Find where the given text appears and provide that cell's center as (x, y) coordinate. 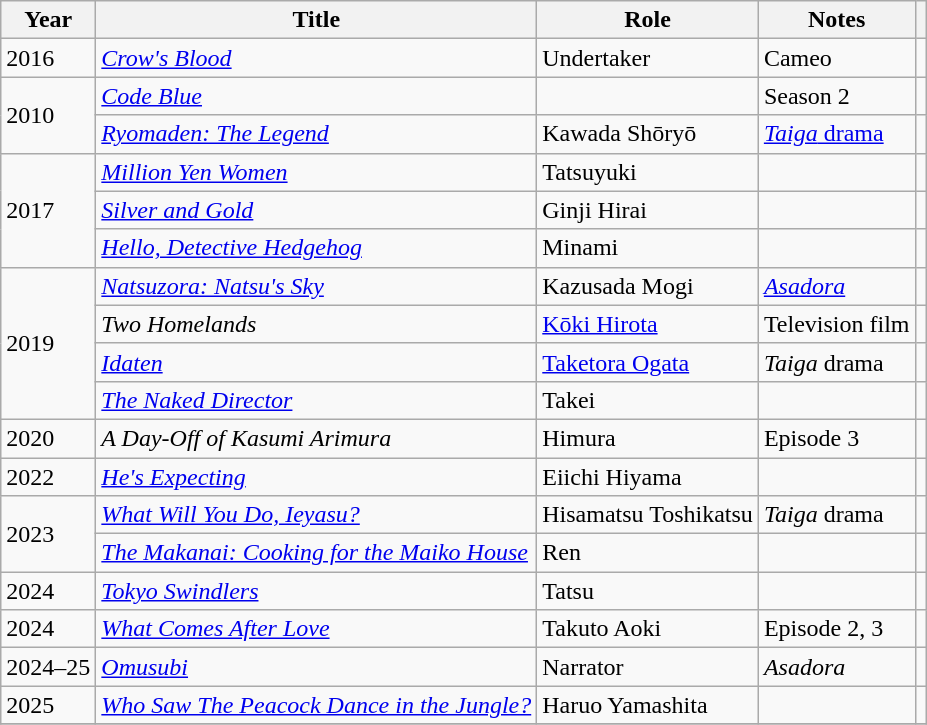
Kōki Hirota (648, 324)
Notes (836, 20)
2023 (48, 534)
Television film (836, 324)
2024–25 (48, 667)
The Makanai: Cooking for the Maiko House (316, 553)
Tatsu (648, 591)
Silver and Gold (316, 210)
Crow's Blood (316, 58)
Narrator (648, 667)
Ren (648, 553)
Role (648, 20)
2017 (48, 210)
Himura (648, 438)
Hisamatsu Toshikatsu (648, 515)
Code Blue (316, 96)
2022 (48, 477)
Idaten (316, 362)
Haruo Yamashita (648, 705)
Two Homelands (316, 324)
Kawada Shōryō (648, 134)
2025 (48, 705)
A Day-Off of Kasumi Arimura (316, 438)
Tatsuyuki (648, 172)
Title (316, 20)
Episode 2, 3 (836, 629)
What Will You Do, Ieyasu? (316, 515)
Year (48, 20)
Takei (648, 400)
2016 (48, 58)
Undertaker (648, 58)
Kazusada Mogi (648, 286)
Ginji Hirai (648, 210)
He's Expecting (316, 477)
Minami (648, 248)
Who Saw The Peacock Dance in the Jungle? (316, 705)
Tokyo Swindlers (316, 591)
Ryomaden: The Legend (316, 134)
What Comes After Love (316, 629)
Million Yen Women (316, 172)
Episode 3 (836, 438)
Taketora Ogata (648, 362)
Season 2 (836, 96)
Cameo (836, 58)
Natsuzora: Natsu's Sky (316, 286)
Hello, Detective Hedgehog (316, 248)
2020 (48, 438)
2019 (48, 343)
2010 (48, 115)
Eiichi Hiyama (648, 477)
Takuto Aoki (648, 629)
Omusubi (316, 667)
The Naked Director (316, 400)
